Scan for the cell matching the given text and deliver its (X, Y) coordinate at center. 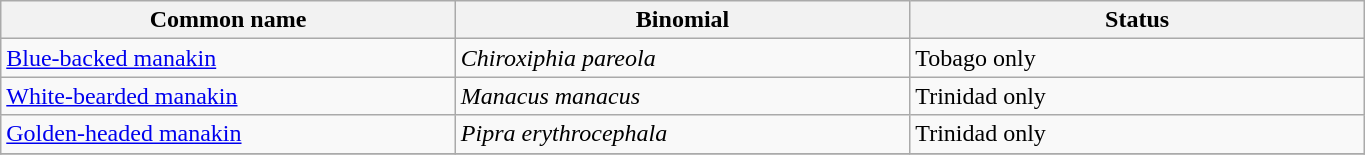
Status (1138, 20)
Pipra erythrocephala (682, 134)
Binomial (682, 20)
Tobago only (1138, 58)
Chiroxiphia pareola (682, 58)
Golden-headed manakin (228, 134)
Manacus manacus (682, 96)
Blue-backed manakin (228, 58)
White-bearded manakin (228, 96)
Common name (228, 20)
